Find where the given text appears and provide that cell's center as [x, y] coordinate. 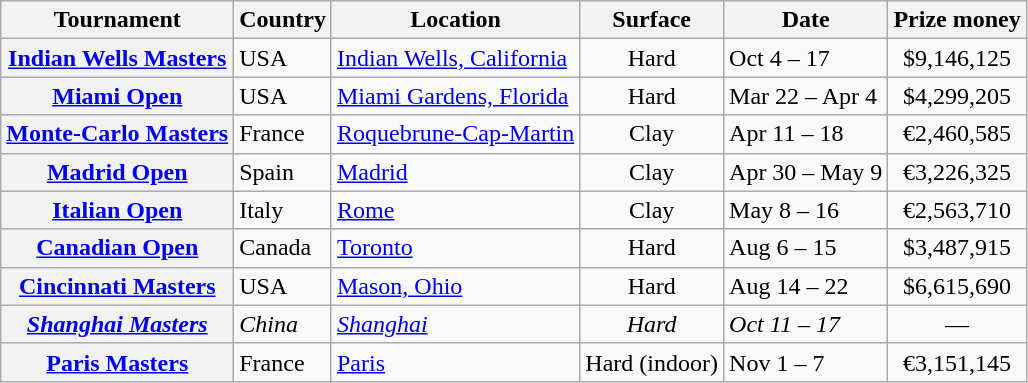
Surface [652, 20]
Canadian Open [118, 248]
Aug 6 – 15 [806, 248]
$3,487,915 [957, 248]
Location [455, 20]
€3,226,325 [957, 172]
Nov 1 – 7 [806, 362]
Cincinnati Masters [118, 286]
Hard (indoor) [652, 362]
Rome [455, 210]
Apr 11 – 18 [806, 134]
— [957, 324]
Shanghai Masters [118, 324]
Prize money [957, 20]
Spain [283, 172]
Shanghai [455, 324]
Aug 14 – 22 [806, 286]
Apr 30 – May 9 [806, 172]
China [283, 324]
Paris Masters [118, 362]
Roquebrune-Cap-Martin [455, 134]
Indian Wells Masters [118, 58]
May 8 – 16 [806, 210]
Italy [283, 210]
Mason, Ohio [455, 286]
Madrid [455, 172]
Oct 11 – 17 [806, 324]
€2,460,585 [957, 134]
€2,563,710 [957, 210]
Miami Open [118, 96]
Canada [283, 248]
Italian Open [118, 210]
Oct 4 – 17 [806, 58]
Toronto [455, 248]
$6,615,690 [957, 286]
Country [283, 20]
Mar 22 – Apr 4 [806, 96]
Monte-Carlo Masters [118, 134]
$9,146,125 [957, 58]
Tournament [118, 20]
Miami Gardens, Florida [455, 96]
€3,151,145 [957, 362]
Madrid Open [118, 172]
Paris [455, 362]
Indian Wells, California [455, 58]
$4,299,205 [957, 96]
Date [806, 20]
